Find where the given text appears and provide that cell's center as [x, y] coordinate. 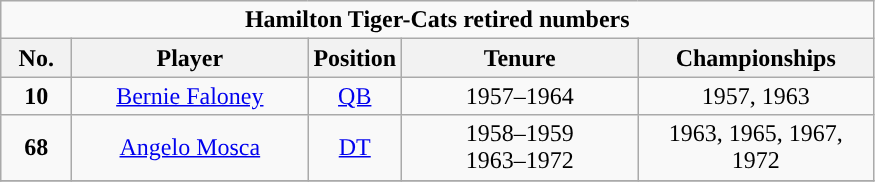
1957, 1963 [756, 96]
68 [36, 148]
Position [355, 58]
1957–1964 [520, 96]
DT [355, 148]
QB [355, 96]
Championships [756, 58]
Tenure [520, 58]
Bernie Faloney [190, 96]
Player [190, 58]
1958–19591963–1972 [520, 148]
Angelo Mosca [190, 148]
Hamilton Tiger-Cats retired numbers [438, 20]
10 [36, 96]
No. [36, 58]
1963, 1965, 1967, 1972 [756, 148]
